Capture the cell that displays the provided text and extract its (X, Y) central coordinate. 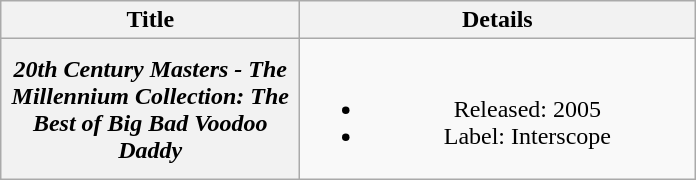
Released: 2005Label: Interscope (498, 109)
Details (498, 20)
20th Century Masters - The Millennium Collection: The Best of Big Bad Voodoo Daddy (150, 109)
Title (150, 20)
